Return the (x, y) coordinate for the center point of the cell that contains the specified text.  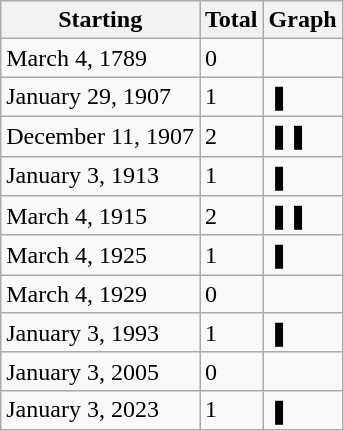
March 4, 1915 (100, 216)
Graph (302, 20)
Total (232, 20)
March 4, 1929 (100, 294)
January 3, 1913 (100, 176)
January 3, 2005 (100, 371)
January 3, 1993 (100, 333)
Starting (100, 20)
March 4, 1789 (100, 58)
January 3, 2023 (100, 410)
March 4, 1925 (100, 255)
December 11, 1907 (100, 136)
January 29, 1907 (100, 97)
